From the cell containing the given text, extract its center point as (x, y) coordinate. 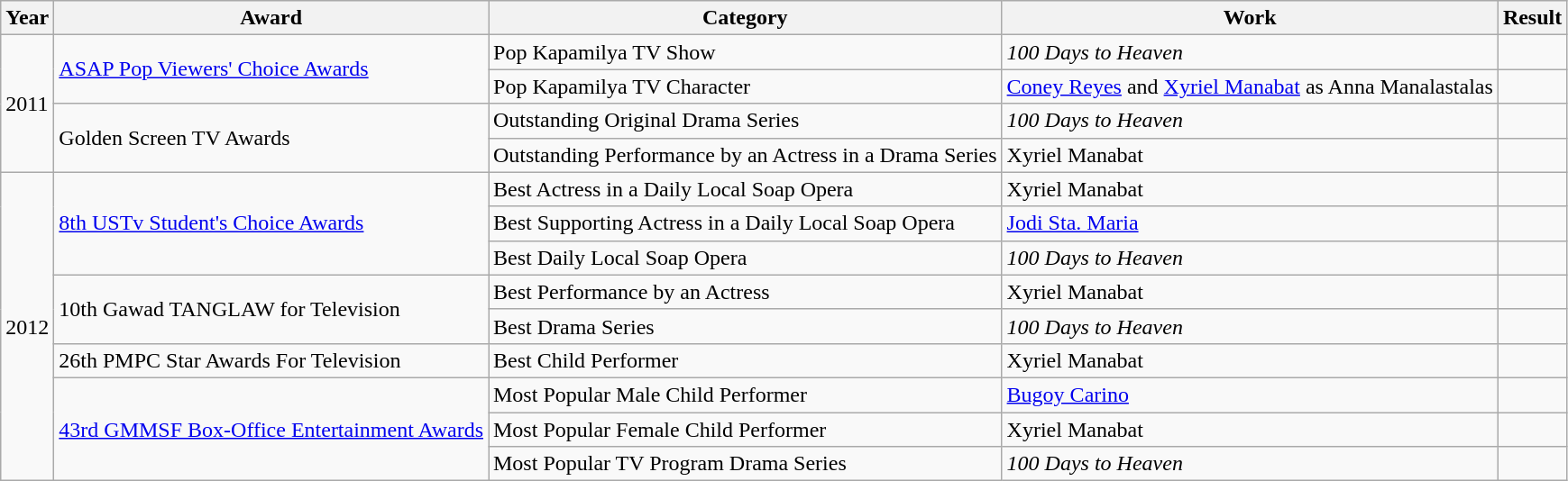
10th Gawad TANGLAW for Television (271, 309)
Best Child Performer (746, 360)
Category (746, 18)
Year (27, 18)
Bugoy Carino (1250, 395)
2011 (27, 104)
Pop Kapamilya TV Show (746, 52)
Work (1250, 18)
Golden Screen TV Awards (271, 138)
Coney Reyes and Xyriel Manabat as Anna Manalastalas (1250, 86)
Best Supporting Actress in a Daily Local Soap Opera (746, 223)
26th PMPC Star Awards For Television (271, 360)
Award (271, 18)
Best Performance by an Actress (746, 292)
43rd GMMSF Box-Office Entertainment Awards (271, 429)
2012 (27, 326)
Pop Kapamilya TV Character (746, 86)
Jodi Sta. Maria (1250, 223)
8th USTv Student's Choice Awards (271, 223)
Outstanding Performance by an Actress in a Drama Series (746, 155)
Outstanding Original Drama Series (746, 121)
Most Popular Female Child Performer (746, 430)
Most Popular Male Child Performer (746, 395)
ASAP Pop Viewers' Choice Awards (271, 69)
Result (1532, 18)
Best Daily Local Soap Opera (746, 258)
Best Actress in a Daily Local Soap Opera (746, 189)
Most Popular TV Program Drama Series (746, 464)
Best Drama Series (746, 326)
